Identify which cell holds the provided text, then report its (x, y) central coordinate. 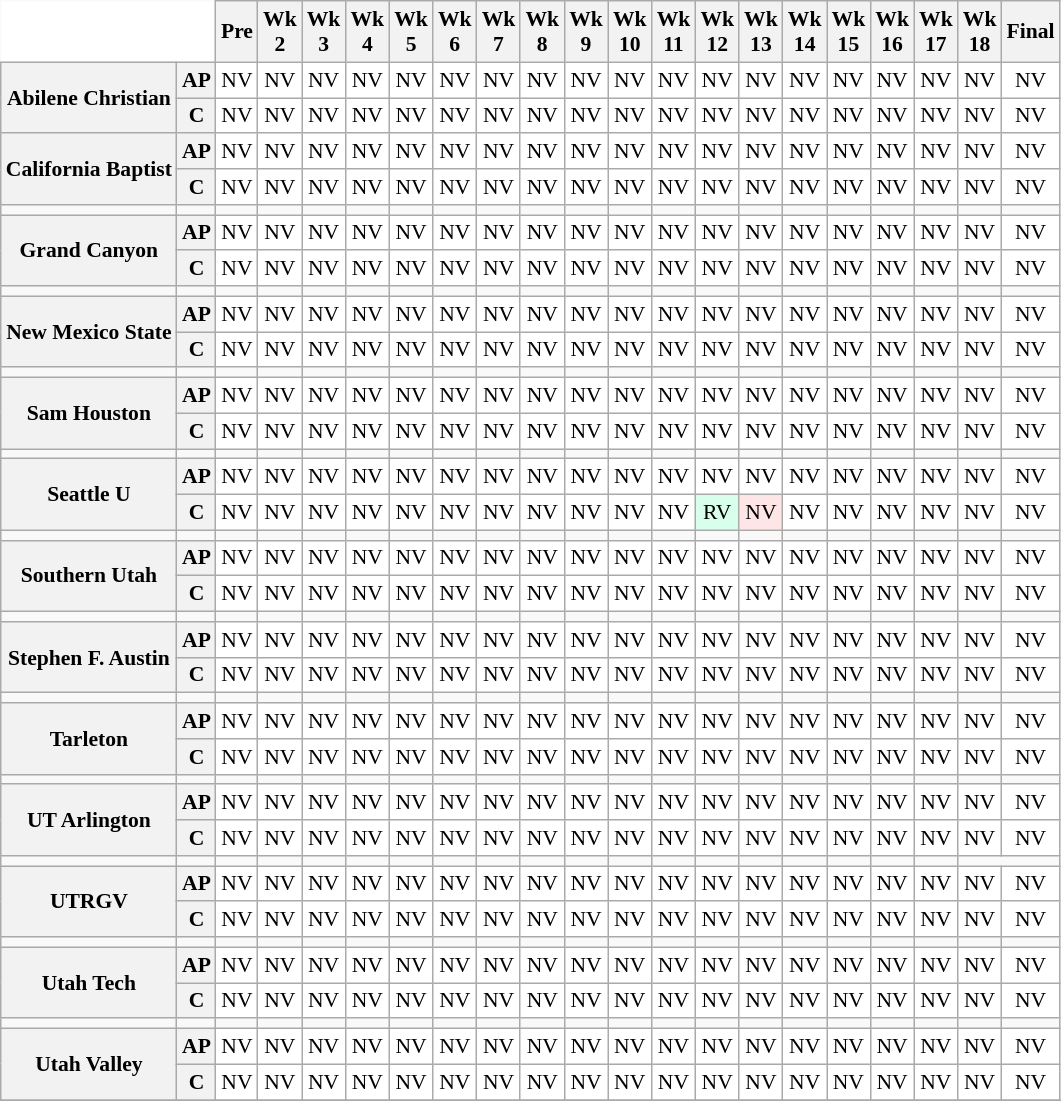
Utah Tech (89, 982)
California Baptist (89, 170)
Wk15 (849, 32)
Tarleton (89, 738)
Wk11 (674, 32)
Sam Houston (89, 414)
Wk7 (499, 32)
Wk12 (717, 32)
Grand Canyon (89, 250)
Wk14 (805, 32)
Wk2 (280, 32)
Pre (237, 32)
Abilene Christian (89, 98)
Wk17 (936, 32)
Wk3 (324, 32)
Wk16 (892, 32)
Wk9 (586, 32)
New Mexico State (89, 332)
Final (1030, 32)
Seattle U (89, 494)
Wk8 (542, 32)
Wk10 (630, 32)
Wk6 (455, 32)
Utah Valley (89, 1064)
Wk13 (761, 32)
Stephen F. Austin (89, 658)
Southern Utah (89, 576)
RV (717, 513)
Wk4 (367, 32)
UTRGV (89, 902)
Wk5 (411, 32)
UT Arlington (89, 820)
Wk18 (980, 32)
